Provide the [x, y] coordinate of the cell's center where the given text is located.  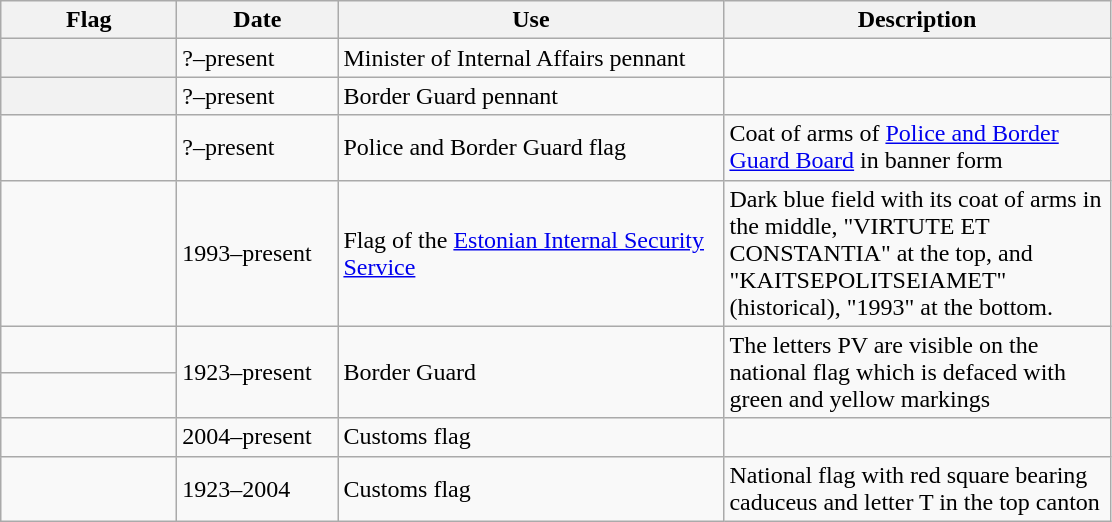
Flag of the Estonian Internal Security Service [531, 253]
1923–present [258, 372]
2004–present [258, 437]
Description [917, 20]
1993–present [258, 253]
Border Guard pennant [531, 96]
Dark blue field with its coat of arms in the middle, "VIRTUTE ET CONSTANTIA" at the top, and "KAITSEPOLITSEIAMET" (historical), "1993" at the bottom. [917, 253]
Use [531, 20]
Minister of Internal Affairs pennant [531, 58]
National flag with red square bearing caduceus and letter T in the top canton [917, 488]
Border Guard [531, 372]
Coat of arms of Police and Border Guard Board in banner form [917, 148]
Date [258, 20]
1923–2004 [258, 488]
The letters PV are visible on the national flag which is defaced with green and yellow markings [917, 372]
Flag [89, 20]
Police and Border Guard flag [531, 148]
